Capture the cell that displays the provided text and extract its (x, y) central coordinate. 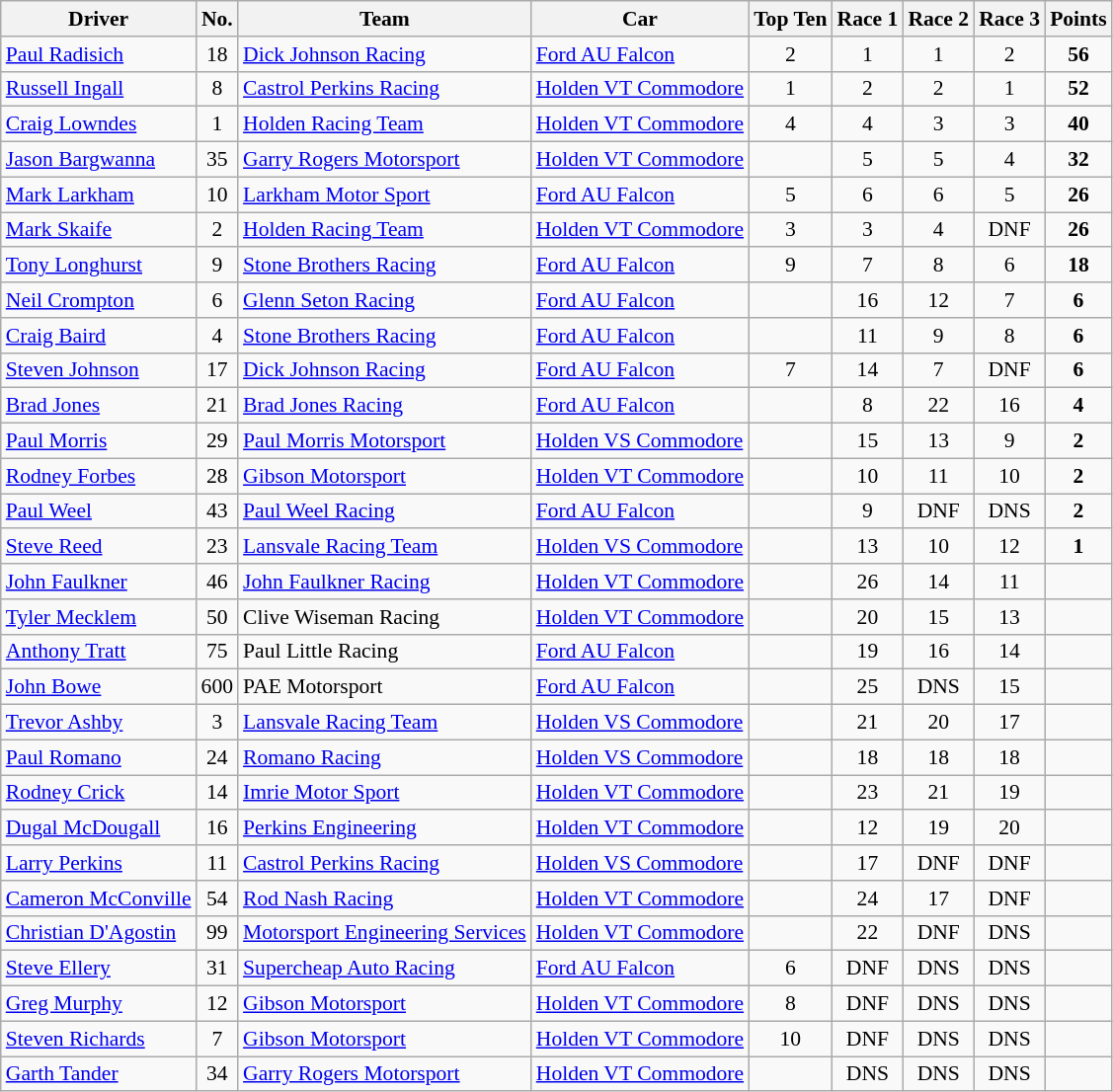
Steve Ellery (99, 969)
John Bowe (99, 687)
99 (217, 933)
Paul Morris (99, 441)
Glenn Seton Racing (385, 300)
600 (217, 687)
Craig Lowndes (99, 124)
Race 3 (1009, 19)
Rod Nash Racing (385, 898)
Dugal McDougall (99, 828)
Driver (99, 19)
Brad Jones Racing (385, 406)
John Faulkner (99, 582)
Trevor Ashby (99, 723)
Steve Reed (99, 547)
Steven Richards (99, 1039)
No. (217, 19)
Mark Larkham (99, 195)
Mark Skaife (99, 230)
Motorsport Engineering Services (385, 933)
Paul Little Racing (385, 652)
Perkins Engineering (385, 828)
25 (867, 687)
46 (217, 582)
Race 2 (938, 19)
35 (217, 160)
Anthony Tratt (99, 652)
Clive Wiseman Racing (385, 617)
Christian D'Agostin (99, 933)
34 (217, 1074)
Top Ten (790, 19)
31 (217, 969)
40 (1078, 124)
43 (217, 511)
50 (217, 617)
Paul Weel (99, 511)
32 (1078, 160)
Tony Longhurst (99, 266)
Neil Crompton (99, 300)
Steven Johnson (99, 370)
Greg Murphy (99, 1004)
Craig Baird (99, 336)
56 (1078, 54)
75 (217, 652)
Larry Perkins (99, 863)
Jason Bargwanna (99, 160)
John Faulkner Racing (385, 582)
Tyler Mecklem (99, 617)
Rodney Forbes (99, 476)
Paul Radisich (99, 54)
Brad Jones (99, 406)
Paul Morris Motorsport (385, 441)
Romano Racing (385, 757)
Supercheap Auto Racing (385, 969)
Points (1078, 19)
54 (217, 898)
Larkham Motor Sport (385, 195)
Rodney Crick (99, 793)
Paul Weel Racing (385, 511)
Imrie Motor Sport (385, 793)
Race 1 (867, 19)
29 (217, 441)
Russell Ingall (99, 89)
PAE Motorsport (385, 687)
28 (217, 476)
Paul Romano (99, 757)
Car (640, 19)
52 (1078, 89)
Team (385, 19)
Cameron McConville (99, 898)
Garth Tander (99, 1074)
